From the cell containing the given text, extract its center point as [x, y] coordinate. 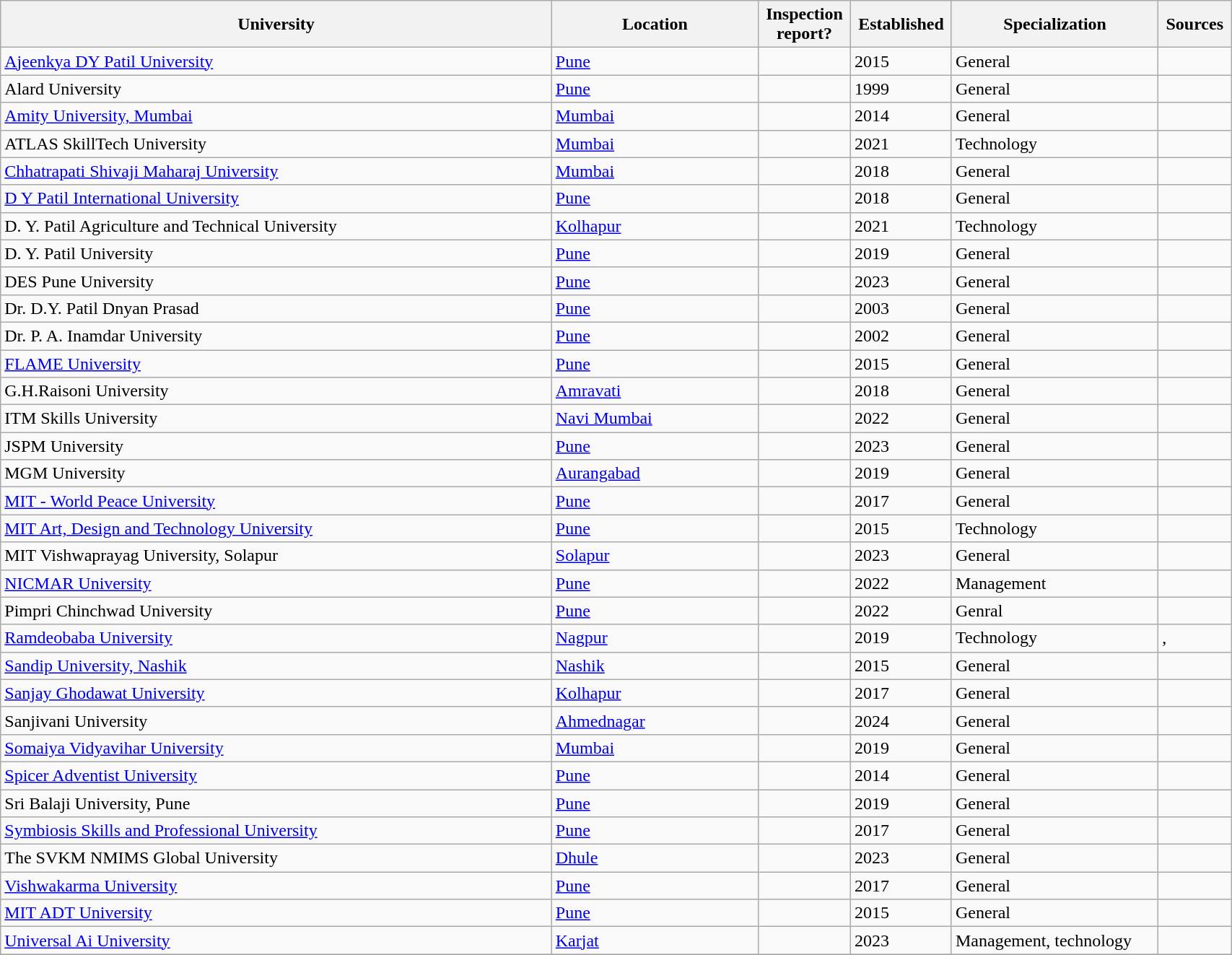
MIT ADT University [276, 913]
MIT Art, Design and Technology University [276, 528]
Dr. D.Y. Patil Dnyan Prasad [276, 308]
Management [1054, 583]
Universal Ai University [276, 941]
2002 [901, 336]
Aurangabad [655, 474]
University [276, 25]
Somaiya Vidyavihar University [276, 748]
Amravati [655, 391]
, [1195, 638]
Amity University, Mumbai [276, 116]
The SVKM NMIMS Global University [276, 858]
Established [901, 25]
1999 [901, 89]
MGM University [276, 474]
Location [655, 25]
ATLAS SkillTech University [276, 144]
D Y Patil International University [276, 199]
Dhule [655, 858]
Sanjivani University [276, 720]
Inspection report? [805, 25]
Management, technology [1054, 941]
MIT - World Peace University [276, 501]
Dr. P. A. Inamdar University [276, 336]
Solapur [655, 556]
D. Y. Patil Agriculture and Technical University [276, 226]
Pimpri Chinchwad University [276, 611]
Ajeenkya DY Patil University [276, 61]
Karjat [655, 941]
Sanjay Ghodawat University [276, 693]
Nagpur [655, 638]
JSPM University [276, 446]
Sri Balaji University, Pune [276, 803]
G.H.Raisoni University [276, 391]
FLAME University [276, 363]
ITM Skills University [276, 419]
Alard University [276, 89]
D. Y. Patil University [276, 253]
Navi Mumbai [655, 419]
Symbiosis Skills and Professional University [276, 831]
Nashik [655, 666]
NICMAR University [276, 583]
Vishwakarma University [276, 886]
Sources [1195, 25]
Sandip University, Nashik [276, 666]
Genral [1054, 611]
2003 [901, 308]
Chhatrapati Shivaji Maharaj University [276, 171]
MIT Vishwaprayag University, Solapur [276, 556]
Ahmednagar [655, 720]
Ramdeobaba University [276, 638]
Spicer Adventist University [276, 775]
2024 [901, 720]
Specialization [1054, 25]
DES Pune University [276, 281]
